From the cell containing the given text, extract its center point as (X, Y) coordinate. 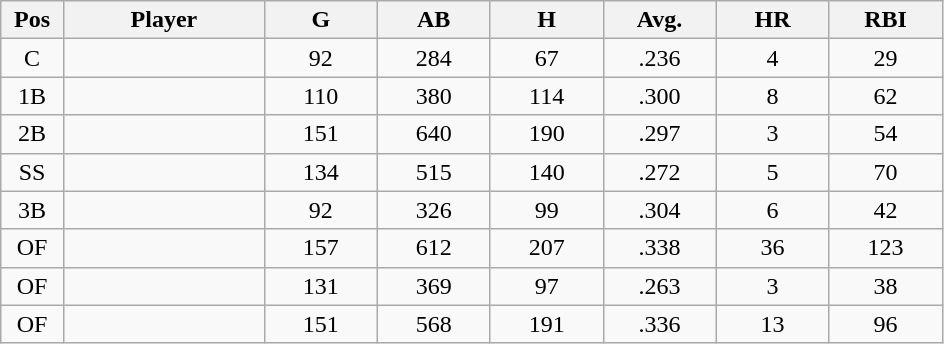
.338 (660, 248)
Player (164, 20)
.297 (660, 134)
8 (772, 96)
62 (886, 96)
284 (434, 58)
Avg. (660, 20)
6 (772, 210)
29 (886, 58)
.300 (660, 96)
97 (546, 286)
38 (886, 286)
131 (320, 286)
13 (772, 324)
640 (434, 134)
515 (434, 172)
5 (772, 172)
.336 (660, 324)
AB (434, 20)
.263 (660, 286)
67 (546, 58)
36 (772, 248)
70 (886, 172)
326 (434, 210)
207 (546, 248)
.304 (660, 210)
C (32, 58)
SS (32, 172)
99 (546, 210)
612 (434, 248)
123 (886, 248)
157 (320, 248)
G (320, 20)
114 (546, 96)
H (546, 20)
2B (32, 134)
1B (32, 96)
190 (546, 134)
110 (320, 96)
96 (886, 324)
HR (772, 20)
3B (32, 210)
568 (434, 324)
134 (320, 172)
Pos (32, 20)
54 (886, 134)
191 (546, 324)
.272 (660, 172)
140 (546, 172)
42 (886, 210)
.236 (660, 58)
369 (434, 286)
RBI (886, 20)
380 (434, 96)
4 (772, 58)
